Provide the (x, y) coordinate of the cell's center where the given text is located.  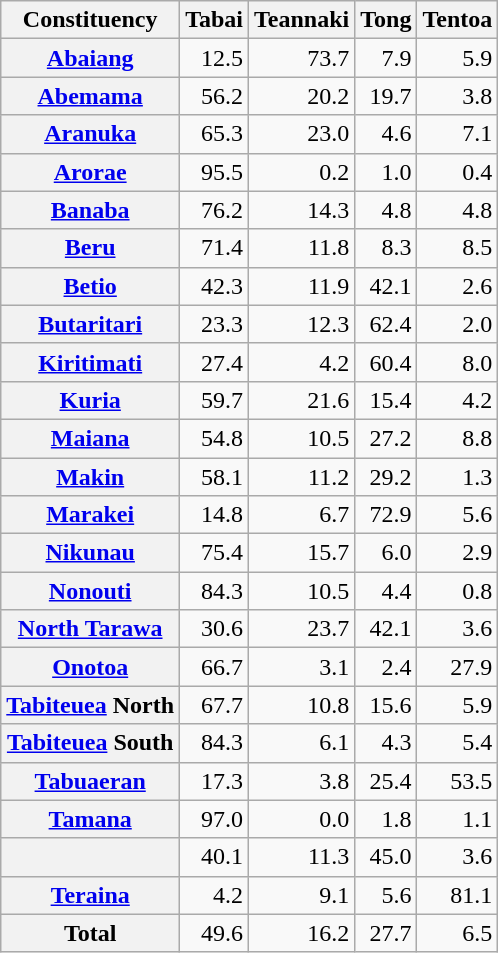
0.8 (458, 591)
5.4 (458, 743)
14.8 (214, 515)
0.0 (302, 819)
17.3 (214, 781)
53.5 (458, 781)
Tamana (90, 819)
8.3 (386, 248)
4.4 (386, 591)
Nonouti (90, 591)
0.2 (302, 172)
11.2 (302, 477)
Kuria (90, 400)
59.7 (214, 400)
Constituency (90, 20)
45.0 (386, 857)
15.7 (302, 553)
Total (90, 933)
12.5 (214, 58)
Arorae (90, 172)
1.3 (458, 477)
15.6 (386, 705)
0.4 (458, 172)
7.9 (386, 58)
49.6 (214, 933)
Marakei (90, 515)
Tabai (214, 20)
8.5 (458, 248)
12.3 (302, 324)
23.7 (302, 629)
40.1 (214, 857)
62.4 (386, 324)
Banaba (90, 210)
73.7 (302, 58)
Betio (90, 286)
42.3 (214, 286)
67.7 (214, 705)
11.9 (302, 286)
Nikunau (90, 553)
Abaiang (90, 58)
North Tarawa (90, 629)
Maiana (90, 438)
Makin (90, 477)
76.2 (214, 210)
9.1 (302, 895)
21.6 (302, 400)
29.2 (386, 477)
1.1 (458, 819)
66.7 (214, 667)
8.0 (458, 362)
11.8 (302, 248)
Tong (386, 20)
Kiritimati (90, 362)
15.4 (386, 400)
14.3 (302, 210)
23.3 (214, 324)
2.0 (458, 324)
Teraina (90, 895)
25.4 (386, 781)
Beru (90, 248)
56.2 (214, 96)
Aranuka (90, 134)
16.2 (302, 933)
4.3 (386, 743)
27.4 (214, 362)
1.8 (386, 819)
58.1 (214, 477)
2.9 (458, 553)
97.0 (214, 819)
10.8 (302, 705)
4.6 (386, 134)
54.8 (214, 438)
Onotoa (90, 667)
6.0 (386, 553)
Abemama (90, 96)
6.1 (302, 743)
6.7 (302, 515)
11.3 (302, 857)
27.7 (386, 933)
23.0 (302, 134)
2.6 (458, 286)
Tentoa (458, 20)
Teannaki (302, 20)
60.4 (386, 362)
Butaritari (90, 324)
30.6 (214, 629)
95.5 (214, 172)
20.2 (302, 96)
75.4 (214, 553)
71.4 (214, 248)
2.4 (386, 667)
81.1 (458, 895)
Tabiteuea South (90, 743)
7.1 (458, 134)
27.2 (386, 438)
6.5 (458, 933)
3.1 (302, 667)
8.8 (458, 438)
1.0 (386, 172)
19.7 (386, 96)
27.9 (458, 667)
Tabiteuea North (90, 705)
65.3 (214, 134)
Tabuaeran (90, 781)
72.9 (386, 515)
